Detect which cell encompasses the target text, then output its (x, y) center coordinate. 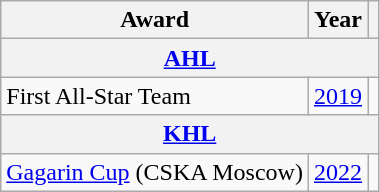
2022 (338, 172)
AHL (190, 58)
Gagarin Cup (CSKA Moscow) (155, 172)
First All-Star Team (155, 96)
2019 (338, 96)
KHL (190, 134)
Year (338, 20)
Award (155, 20)
